Locate the cell with the specified text and output its (x, y) center coordinate. 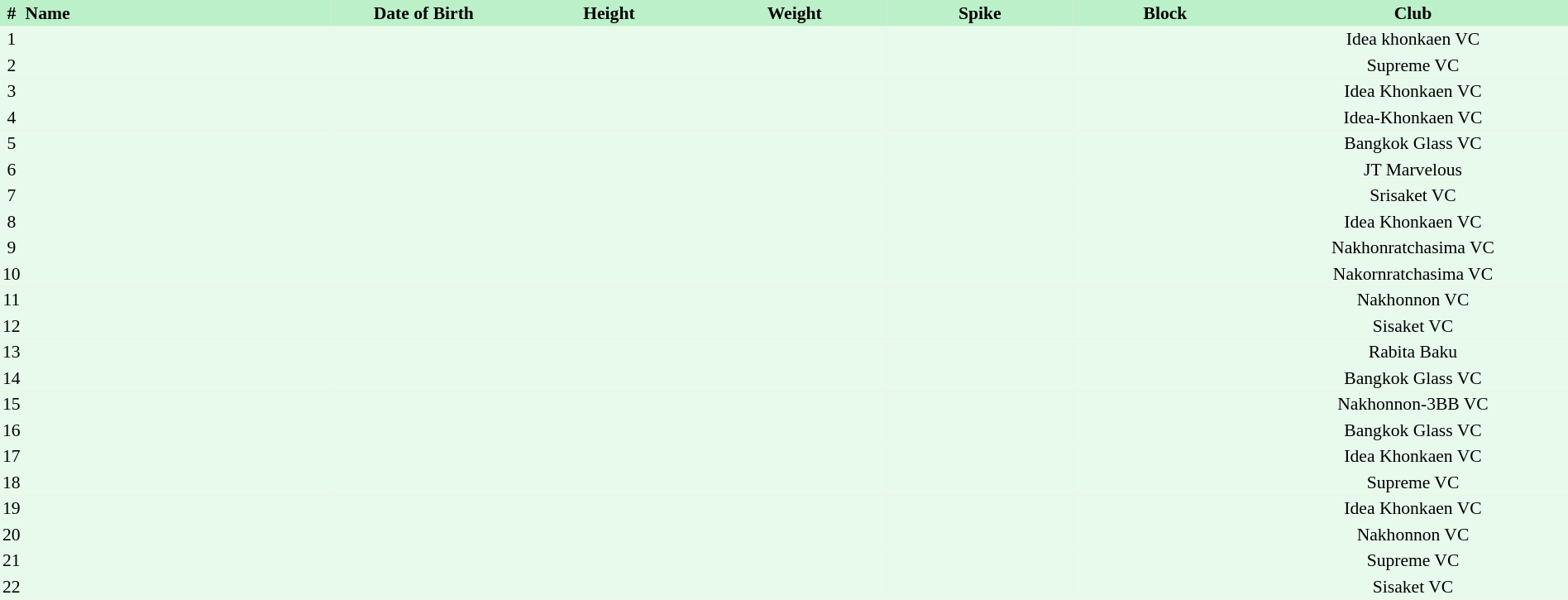
11 (12, 300)
Srisaket VC (1413, 195)
Spike (980, 13)
12 (12, 326)
Club (1413, 13)
Nakhonratchasima VC (1413, 248)
20 (12, 535)
Idea-Khonkaen VC (1413, 118)
Height (609, 13)
15 (12, 404)
6 (12, 170)
1 (12, 40)
19 (12, 508)
21 (12, 561)
Block (1165, 13)
# (12, 13)
13 (12, 353)
16 (12, 430)
17 (12, 457)
7 (12, 195)
2 (12, 65)
3 (12, 91)
Date of Birth (423, 13)
Name (177, 13)
Nakhonnon-3BB VC (1413, 404)
9 (12, 248)
5 (12, 144)
8 (12, 222)
22 (12, 587)
Rabita Baku (1413, 353)
18 (12, 482)
Idea khonkaen VC (1413, 40)
10 (12, 274)
JT Marvelous (1413, 170)
Weight (795, 13)
4 (12, 118)
Nakornratchasima VC (1413, 274)
14 (12, 378)
